Identify which cell holds the provided text, then report its (X, Y) central coordinate. 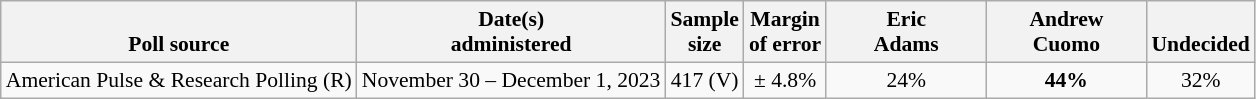
American Pulse & Research Polling (R) (179, 80)
24% (906, 80)
Undecided (1200, 32)
± 4.8% (785, 80)
Date(s)administered (512, 32)
417 (V) (704, 80)
Marginof error (785, 32)
November 30 – December 1, 2023 (512, 80)
EricAdams (906, 32)
Poll source (179, 32)
AndrewCuomo (1066, 32)
32% (1200, 80)
Samplesize (704, 32)
44% (1066, 80)
